Determine the (x, y) coordinate at the center of the cell enclosing the given text.  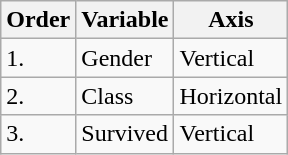
2. (38, 96)
Axis (231, 20)
Variable (125, 20)
Order (38, 20)
Gender (125, 58)
1. (38, 58)
Class (125, 96)
Survived (125, 134)
3. (38, 134)
Horizontal (231, 96)
